Provide the (x, y) coordinate of the cell's center where the given text is located.  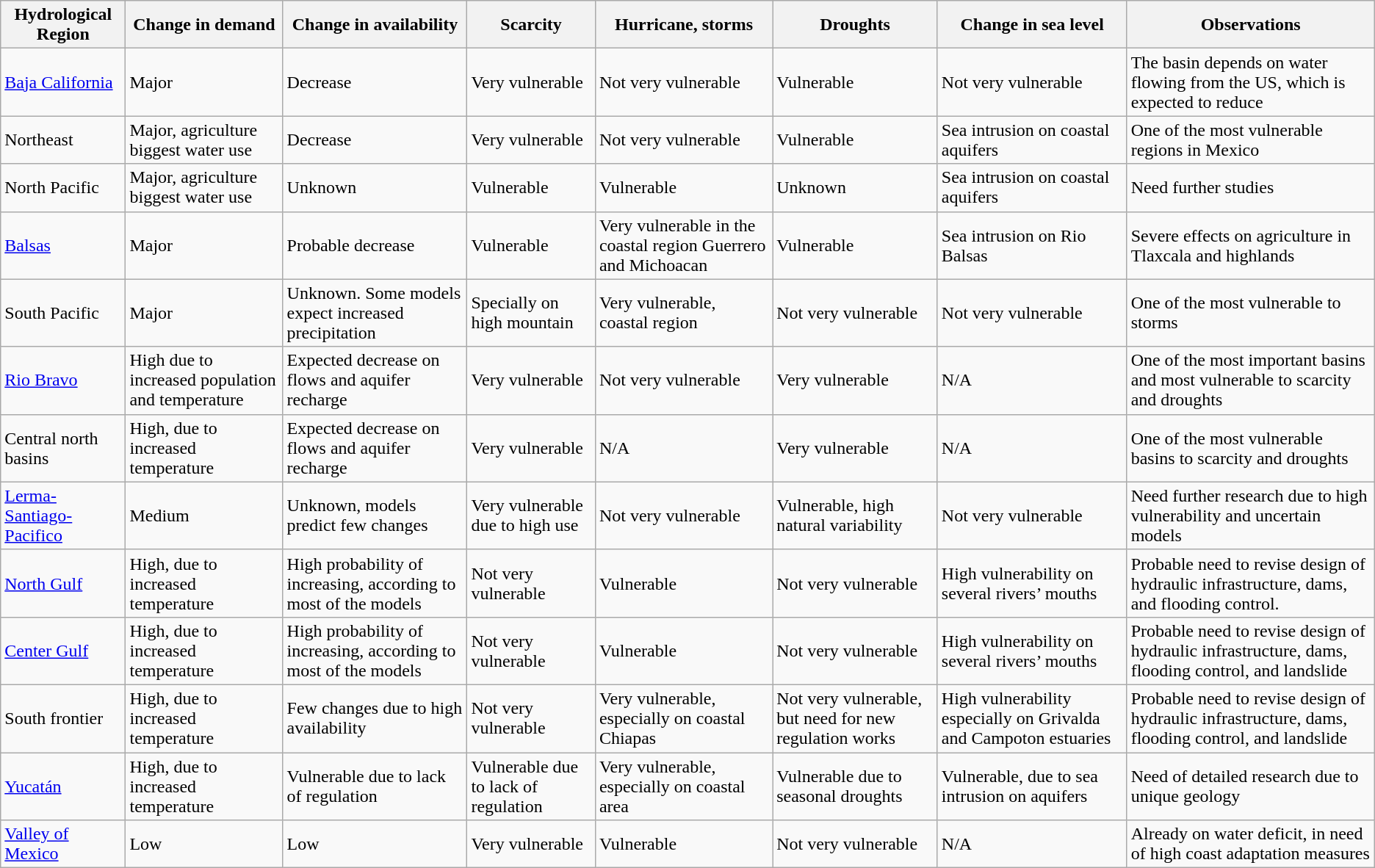
The basin depends on water flowing from the US, which is expected to reduce (1250, 82)
Need of detailed research due to unique geology (1250, 786)
One of the most vulnerable basins to scarcity and droughts (1250, 448)
Not very vulnerable, but need for new regulation works (855, 718)
Vulnerable, high natural variability (855, 516)
Sea intrusion on Rio Balsas (1032, 245)
Central north basins (63, 448)
One of the most important basins and most vulnerable to scarcity and droughts (1250, 380)
North Gulf (63, 583)
One of the most vulnerable to storms (1250, 313)
North Pacific (63, 188)
Yucatán (63, 786)
One of the most vulnerable regions in Mexico (1250, 140)
Probable decrease (375, 245)
Specially on high mountain (531, 313)
Valley of Mexico (63, 845)
Vulnerable, due to sea intrusion on aquifers (1032, 786)
Very vulnerable, coastal region (683, 313)
Balsas (63, 245)
Observations (1250, 25)
High due to increased population and temperature (204, 380)
South frontier (63, 718)
Very vulnerable in the coastal region Guerrero and Michoacan (683, 245)
Rio Bravo (63, 380)
Change in availability (375, 25)
Hurricane, storms (683, 25)
Probable need to revise design of hydraulic infrastructure, dams, and flooding control. (1250, 583)
Droughts (855, 25)
Unknown. Some models expect increased precipitation (375, 313)
Already on water deficit, in need of high coast adaptation measures (1250, 845)
Scarcity (531, 25)
South Pacific (63, 313)
Very vulnerable, especially on coastal area (683, 786)
Change in sea level (1032, 25)
High vulnerability especially on Grivalda and Campoton estuaries (1032, 718)
Few changes due to high availability (375, 718)
Very vulnerable due to high use (531, 516)
Change in demand (204, 25)
Severe effects on agriculture in Tlaxcala and highlands (1250, 245)
Hydrological Region (63, 25)
Need further studies (1250, 188)
Center Gulf (63, 651)
Baja California (63, 82)
Unknown, models predict few changes (375, 516)
Need further research due to high vulnerability and uncertain models (1250, 516)
Lerma-Santiago-Pacifico (63, 516)
Medium (204, 516)
Northeast (63, 140)
Very vulnerable, especially on coastal Chiapas (683, 718)
Vulnerable due to seasonal droughts (855, 786)
